Return the (x, y) coordinate for the center point of the cell that contains the specified text.  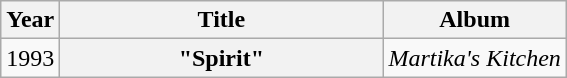
Martika's Kitchen (475, 58)
"Spirit" (222, 58)
Title (222, 20)
Album (475, 20)
Year (30, 20)
1993 (30, 58)
